Locate the cell with the specified text and output its (X, Y) center coordinate. 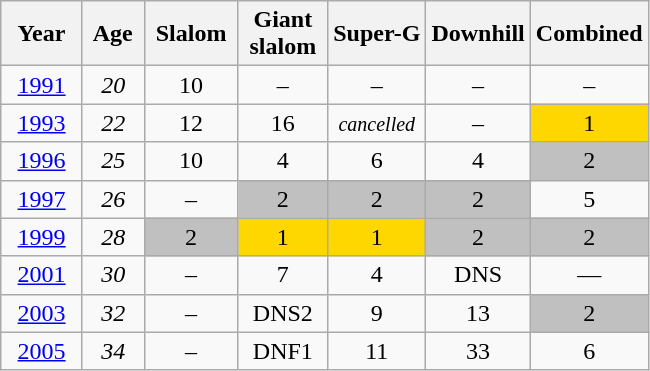
22 (113, 123)
32 (113, 313)
34 (113, 351)
25 (113, 161)
DNS (478, 275)
2005 (42, 351)
Year (42, 34)
26 (113, 199)
Slalom (191, 34)
1991 (42, 85)
Downhill (478, 34)
DNF1 (283, 351)
30 (113, 275)
2001 (42, 275)
1996 (42, 161)
33 (478, 351)
11 (377, 351)
12 (191, 123)
1997 (42, 199)
cancelled (377, 123)
28 (113, 237)
DNS2 (283, 313)
Age (113, 34)
Super-G (377, 34)
1993 (42, 123)
2003 (42, 313)
20 (113, 85)
Giant slalom (283, 34)
9 (377, 313)
16 (283, 123)
1999 (42, 237)
5 (589, 199)
— (589, 275)
7 (283, 275)
13 (478, 313)
Combined (589, 34)
